Identify which cell holds the provided text, then report its (X, Y) central coordinate. 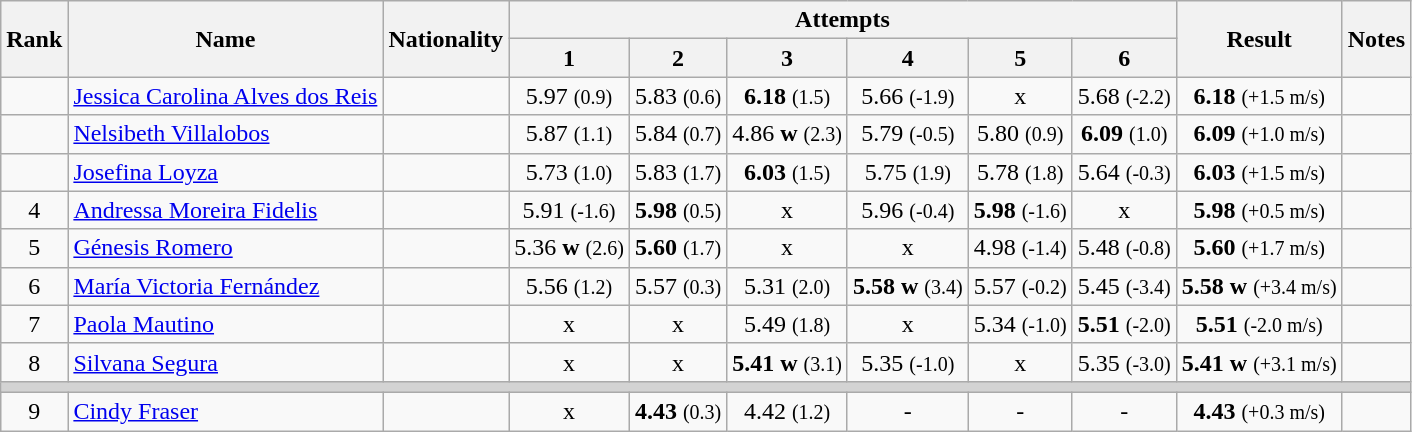
5.36 w (2.6) (570, 248)
5.75 (1.9) (908, 172)
5.45 (-3.4) (1124, 286)
5.31 (2.0) (788, 286)
5.34 (-1.0) (1020, 324)
5.49 (1.8) (788, 324)
5.41 w (+3.1 m/s) (1259, 362)
6.03 (+1.5 m/s) (1259, 172)
5.64 (-0.3) (1124, 172)
4.98 (-1.4) (1020, 248)
5.51 (-2.0) (1124, 324)
5.98 (+0.5 m/s) (1259, 210)
8 (34, 362)
5.58 w (3.4) (908, 286)
Andressa Moreira Fidelis (226, 210)
5.60 (1.7) (678, 248)
5.98 (0.5) (678, 210)
5.68 (-2.2) (1124, 96)
6.09 (+1.0 m/s) (1259, 134)
5.91 (-1.6) (570, 210)
5.58 w (+3.4 m/s) (1259, 286)
Jessica Carolina Alves dos Reis (226, 96)
5.41 w (3.1) (788, 362)
Cindy Fraser (226, 411)
Nationality (446, 39)
Name (226, 39)
2 (678, 58)
Rank (34, 39)
Paola Mautino (226, 324)
5.83 (0.6) (678, 96)
Notes (1376, 39)
4.43 (0.3) (678, 411)
9 (34, 411)
6.18 (1.5) (788, 96)
María Victoria Fernández (226, 286)
6.09 (1.0) (1124, 134)
5.51 (-2.0 m/s) (1259, 324)
5.79 (-0.5) (908, 134)
5.56 (1.2) (570, 286)
5.35 (-1.0) (908, 362)
5.84 (0.7) (678, 134)
5.83 (1.7) (678, 172)
5.78 (1.8) (1020, 172)
5.35 (-3.0) (1124, 362)
6.18 (+1.5 m/s) (1259, 96)
3 (788, 58)
Silvana Segura (226, 362)
5.80 (0.9) (1020, 134)
5.48 (-0.8) (1124, 248)
Nelsibeth Villalobos (226, 134)
5.57 (-0.2) (1020, 286)
5.98 (-1.6) (1020, 210)
5.87 (1.1) (570, 134)
6.03 (1.5) (788, 172)
4.86 w (2.3) (788, 134)
Josefina Loyza (226, 172)
Attempts (843, 20)
5.60 (+1.7 m/s) (1259, 248)
5.96 (-0.4) (908, 210)
5.97 (0.9) (570, 96)
Result (1259, 39)
7 (34, 324)
Génesis Romero (226, 248)
5.73 (1.0) (570, 172)
4.42 (1.2) (788, 411)
1 (570, 58)
5.66 (-1.9) (908, 96)
4.43 (+0.3 m/s) (1259, 411)
5.57 (0.3) (678, 286)
